Locate the cell with the specified text and output its [x, y] center coordinate. 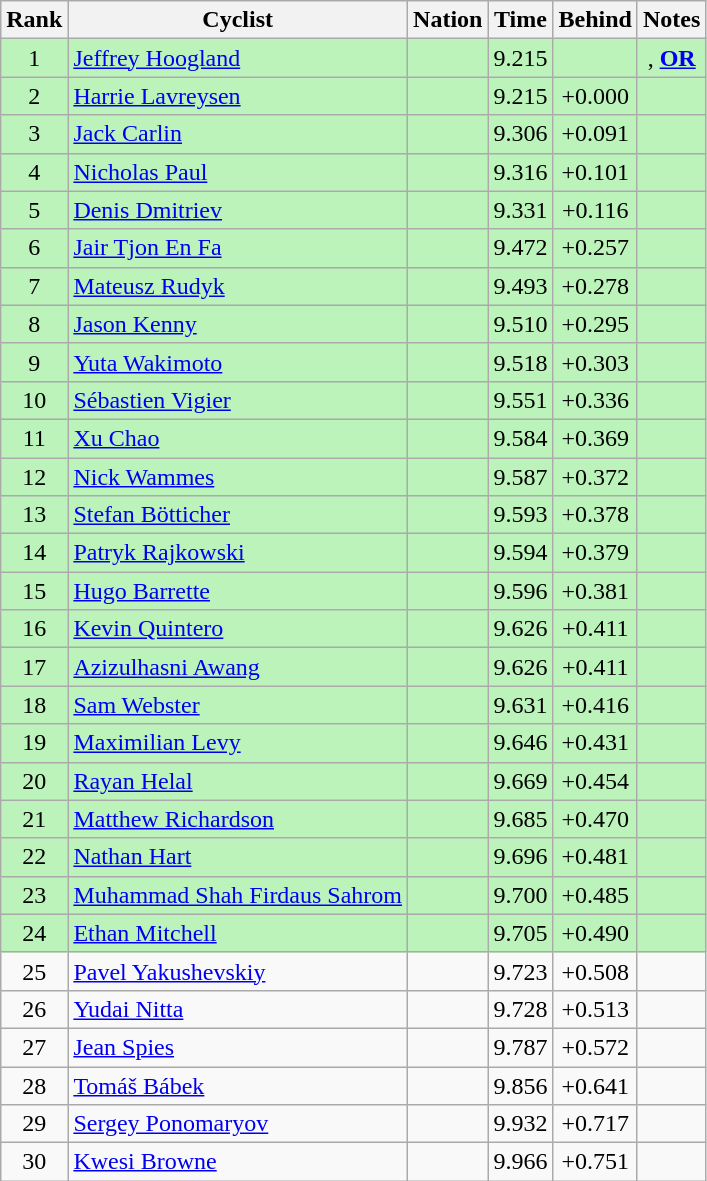
9.593 [520, 515]
Sam Webster [238, 705]
25 [34, 971]
16 [34, 629]
12 [34, 477]
9.594 [520, 553]
9.700 [520, 895]
9.596 [520, 591]
+0.572 [595, 1047]
Yuta Wakimoto [238, 362]
5 [34, 210]
Time [520, 20]
+0.257 [595, 248]
+0.303 [595, 362]
Sébastien Vigier [238, 400]
Nation [448, 20]
Nicholas Paul [238, 172]
+0.490 [595, 933]
+0.336 [595, 400]
11 [34, 438]
9.723 [520, 971]
, OR [671, 58]
28 [34, 1085]
9 [34, 362]
Denis Dmitriev [238, 210]
9.306 [520, 134]
9.316 [520, 172]
2 [34, 96]
+0.369 [595, 438]
Sergey Ponomaryov [238, 1124]
20 [34, 781]
Xu Chao [238, 438]
26 [34, 1009]
Rayan Helal [238, 781]
+0.717 [595, 1124]
9.787 [520, 1047]
9.932 [520, 1124]
+0.372 [595, 477]
+0.091 [595, 134]
Azizulhasni Awang [238, 667]
9.705 [520, 933]
Rank [34, 20]
Nick Wammes [238, 477]
9.518 [520, 362]
+0.381 [595, 591]
19 [34, 743]
9.493 [520, 286]
Tomáš Bábek [238, 1085]
22 [34, 857]
+0.431 [595, 743]
27 [34, 1047]
Jason Kenny [238, 324]
Patryk Rajkowski [238, 553]
9.331 [520, 210]
+0.513 [595, 1009]
9.966 [520, 1162]
+0.416 [595, 705]
9.472 [520, 248]
+0.295 [595, 324]
Matthew Richardson [238, 819]
9.551 [520, 400]
17 [34, 667]
7 [34, 286]
15 [34, 591]
30 [34, 1162]
+0.485 [595, 895]
9.669 [520, 781]
18 [34, 705]
+0.378 [595, 515]
24 [34, 933]
Jean Spies [238, 1047]
Behind [595, 20]
+0.481 [595, 857]
Yudai Nitta [238, 1009]
6 [34, 248]
+0.379 [595, 553]
+0.454 [595, 781]
9.696 [520, 857]
9.856 [520, 1085]
Mateusz Rudyk [238, 286]
9.587 [520, 477]
9.631 [520, 705]
+0.470 [595, 819]
Jack Carlin [238, 134]
Muhammad Shah Firdaus Sahrom [238, 895]
Cyclist [238, 20]
3 [34, 134]
9.646 [520, 743]
14 [34, 553]
+0.116 [595, 210]
Maximilian Levy [238, 743]
9.584 [520, 438]
+0.641 [595, 1085]
9.685 [520, 819]
Jeffrey Hoogland [238, 58]
+0.278 [595, 286]
9.510 [520, 324]
Jair Tjon En Fa [238, 248]
Harrie Lavreysen [238, 96]
Pavel Yakushevskiy [238, 971]
Stefan Bötticher [238, 515]
Notes [671, 20]
+0.101 [595, 172]
8 [34, 324]
13 [34, 515]
Kwesi Browne [238, 1162]
29 [34, 1124]
10 [34, 400]
+0.508 [595, 971]
9.728 [520, 1009]
Ethan Mitchell [238, 933]
23 [34, 895]
Nathan Hart [238, 857]
Hugo Barrette [238, 591]
+0.000 [595, 96]
+0.751 [595, 1162]
Kevin Quintero [238, 629]
4 [34, 172]
1 [34, 58]
21 [34, 819]
